Output the [X, Y] coordinate of the center of the cell containing the given text.  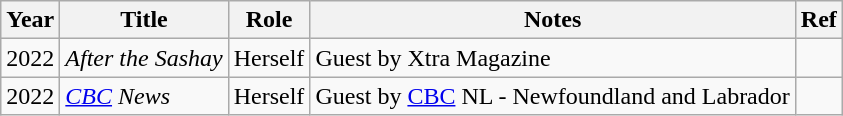
Guest by CBC NL - Newfoundland and Labrador [552, 96]
Role [269, 20]
Notes [552, 20]
Title [144, 20]
Guest by Xtra Magazine [552, 58]
After the Sashay [144, 58]
Ref [818, 20]
CBC News [144, 96]
Year [30, 20]
